Detect which cell encompasses the target text, then output its [x, y] center coordinate. 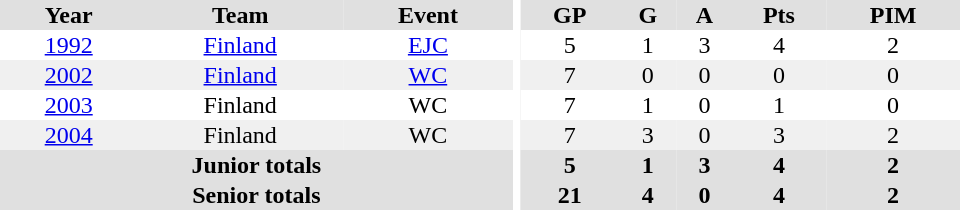
21 [570, 195]
Senior totals [256, 195]
Event [428, 15]
Pts [779, 15]
Year [68, 15]
2004 [68, 135]
A [704, 15]
2002 [68, 75]
EJC [428, 45]
2003 [68, 105]
PIM [893, 15]
1992 [68, 45]
GP [570, 15]
G [648, 15]
Junior totals [256, 165]
Team [240, 15]
